Scan for the cell matching the given text and deliver its (X, Y) coordinate at center. 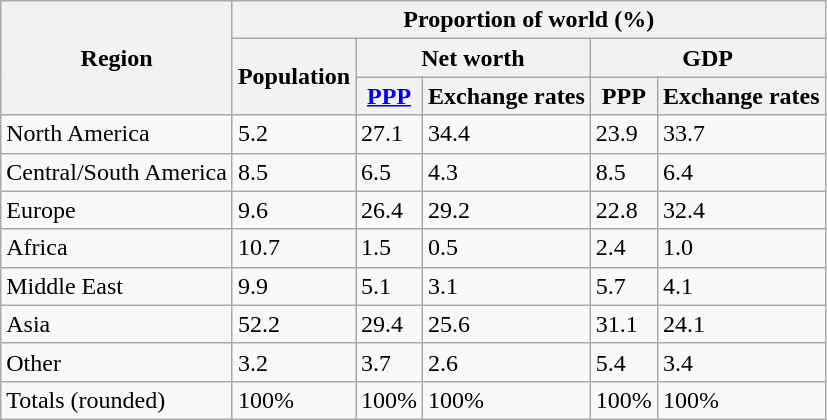
Totals (rounded) (117, 400)
5.2 (294, 134)
Africa (117, 248)
Central/South America (117, 172)
4.1 (741, 286)
3.4 (741, 362)
3.2 (294, 362)
52.2 (294, 324)
3.7 (390, 362)
Europe (117, 210)
22.8 (624, 210)
9.9 (294, 286)
31.1 (624, 324)
2.4 (624, 248)
GDP (708, 58)
Other (117, 362)
10.7 (294, 248)
34.4 (507, 134)
0.5 (507, 248)
26.4 (390, 210)
6.4 (741, 172)
32.4 (741, 210)
27.1 (390, 134)
29.4 (390, 324)
9.6 (294, 210)
Proportion of world (%) (528, 20)
4.3 (507, 172)
25.6 (507, 324)
5.7 (624, 286)
2.6 (507, 362)
6.5 (390, 172)
23.9 (624, 134)
29.2 (507, 210)
1.0 (741, 248)
3.1 (507, 286)
Population (294, 77)
Region (117, 58)
Asia (117, 324)
1.5 (390, 248)
5.1 (390, 286)
Net worth (474, 58)
North America (117, 134)
Middle East (117, 286)
33.7 (741, 134)
5.4 (624, 362)
24.1 (741, 324)
